Provide the [x, y] coordinate of the cell's center where the given text is located.  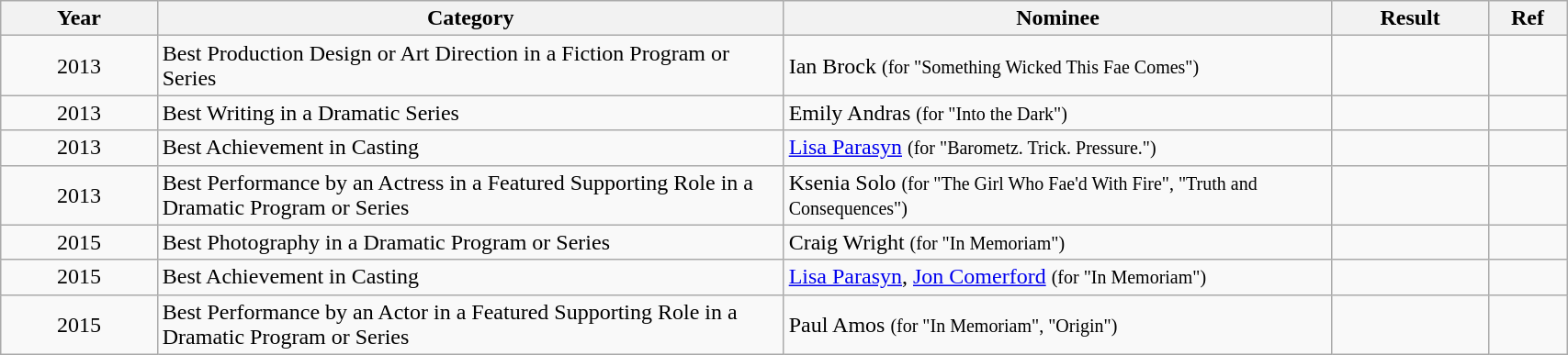
Craig Wright (for "In Memoriam") [1058, 242]
Nominee [1058, 18]
Emily Andras (for "Into the Dark") [1058, 113]
Result [1410, 18]
Ref [1527, 18]
Lisa Parasyn (for "Barometz. Trick. Pressure.") [1058, 148]
Year [79, 18]
Best Production Design or Art Direction in a Fiction Program or Series [470, 66]
Paul Amos (for "In Memoriam", "Origin") [1058, 325]
Lisa Parasyn, Jon Comerford (for "In Memoriam") [1058, 277]
Ian Brock (for "Something Wicked This Fae Comes") [1058, 66]
Ksenia Solo (for "The Girl Who Fae'd With Fire", "Truth and Consequences") [1058, 194]
Best Photography in a Dramatic Program or Series [470, 242]
Best Writing in a Dramatic Series [470, 113]
Best Performance by an Actress in a Featured Supporting Role in a Dramatic Program or Series [470, 194]
Best Performance by an Actor in a Featured Supporting Role in a Dramatic Program or Series [470, 325]
Category [470, 18]
